Determine the [X, Y] coordinate at the center of the cell enclosing the given text.  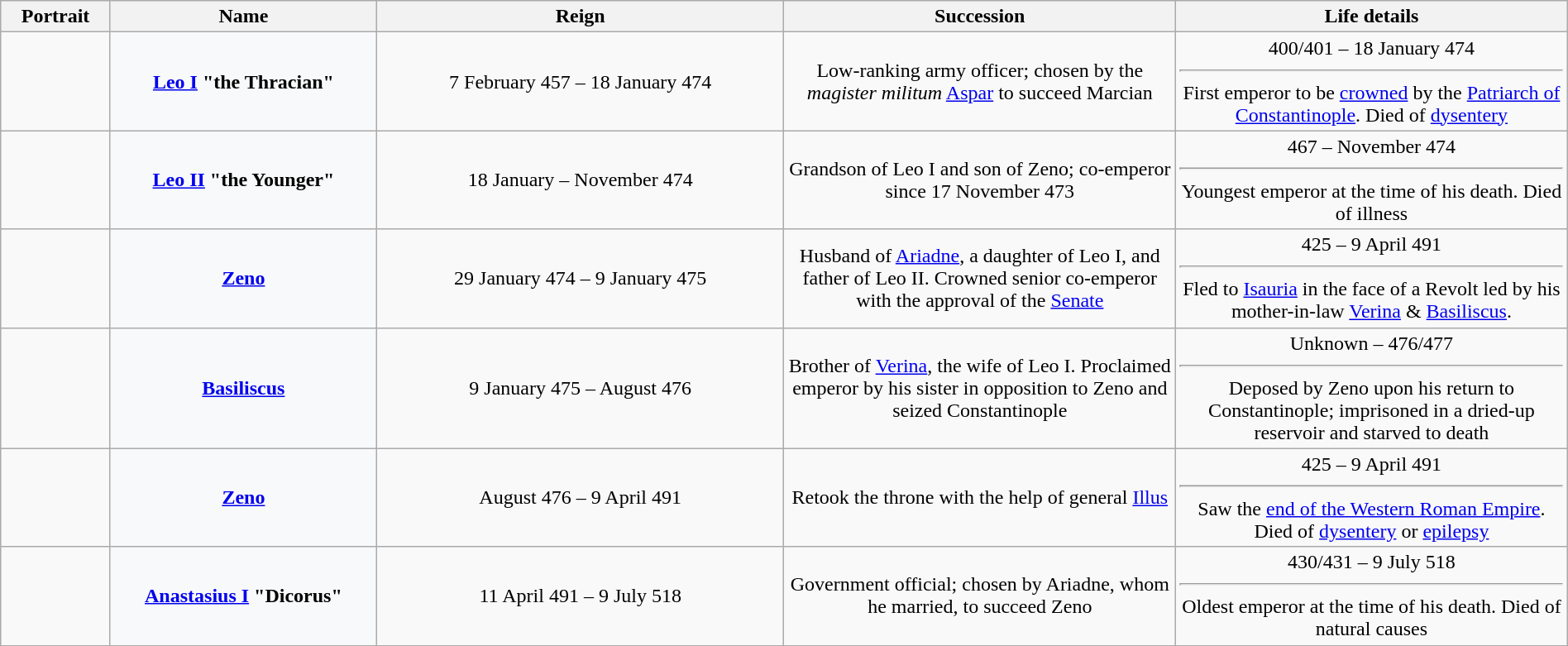
Reign [581, 17]
Name [243, 17]
7 February 457 – 18 January 474 [581, 81]
Retook the throne with the help of general Illus [980, 498]
425 – 9 April 491Saw the end of the Western Roman Empire. Died of dysentery or epilepsy [1372, 498]
11 April 491 – 9 July 518 [581, 596]
Basiliscus [243, 388]
Unknown – 476/477Deposed by Zeno upon his return to Constantinople; imprisoned in a dried-up reservoir and starved to death [1372, 388]
Husband of Ariadne, a daughter of Leo I, and father of Leo II. Crowned senior co-emperor with the approval of the Senate [980, 278]
Low-ranking army officer; chosen by the magister militum Aspar to succeed Marcian [980, 81]
Portrait [56, 17]
August 476 – 9 April 491 [581, 498]
425 – 9 April 491Fled to Isauria in the face of a Revolt led by his mother-in-law Verina & Basiliscus. [1372, 278]
Life details [1372, 17]
Leo I "the Thracian" [243, 81]
9 January 475 – August 476 [581, 388]
Government official; chosen by Ariadne, whom he married, to succeed Zeno [980, 596]
430/431 – 9 July 518Oldest emperor at the time of his death. Died of natural causes [1372, 596]
29 January 474 – 9 January 475 [581, 278]
467 – November 474Youngest emperor at the time of his death. Died of illness [1372, 180]
Anastasius I "Dicorus" [243, 596]
18 January – November 474 [581, 180]
Succession [980, 17]
Brother of Verina, the wife of Leo I. Proclaimed emperor by his sister in opposition to Zeno and seized Constantinople [980, 388]
Grandson of Leo I and son of Zeno; co-emperor since 17 November 473 [980, 180]
Leo II "the Younger" [243, 180]
400/401 – 18 January 474First emperor to be crowned by the Patriarch of Constantinople. Died of dysentery [1372, 81]
